Determine the (x, y) coordinate at the center of the cell enclosing the given text.  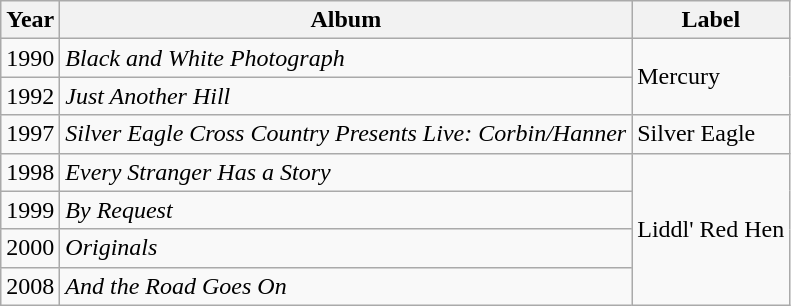
Label (711, 20)
Silver Eagle Cross Country Presents Live: Corbin/Hanner (346, 134)
Mercury (711, 77)
1999 (30, 210)
1992 (30, 96)
And the Road Goes On (346, 286)
2008 (30, 286)
By Request (346, 210)
Album (346, 20)
1998 (30, 172)
1997 (30, 134)
2000 (30, 248)
Silver Eagle (711, 134)
1990 (30, 58)
Every Stranger Has a Story (346, 172)
Liddl' Red Hen (711, 229)
Black and White Photograph (346, 58)
Just Another Hill (346, 96)
Originals (346, 248)
Year (30, 20)
